Identify which cell holds the provided text, then report its [X, Y] central coordinate. 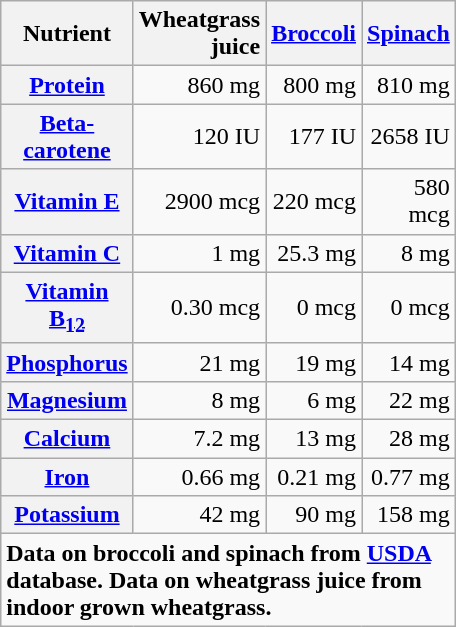
Beta-carotene [67, 136]
Broccoli [314, 34]
860 mg [199, 85]
220 mcg [314, 202]
Iron [67, 477]
Phosphorus [67, 362]
Data on broccoli and spinach from USDA database. Data on wheatgrass juice from indoor grown wheatgrass. [228, 580]
177 IU [314, 136]
0.66 mg [199, 477]
Vitamin E [67, 202]
0.21 mg [314, 477]
0.30 mcg [199, 308]
Wheatgrass juice [199, 34]
580 mcg [409, 202]
14 mg [409, 362]
2658 IU [409, 136]
Protein [67, 85]
2900 mcg [199, 202]
Magnesium [67, 400]
7.2 mg [199, 439]
Spinach [409, 34]
90 mg [314, 515]
800 mg [314, 85]
25.3 mg [314, 253]
0.77 mg [409, 477]
Nutrient [67, 34]
6 mg [314, 400]
Vitamin C [67, 253]
19 mg [314, 362]
28 mg [409, 439]
120 IU [199, 136]
810 mg [409, 85]
22 mg [409, 400]
21 mg [199, 362]
Vitamin B12 [67, 308]
Potassium [67, 515]
1 mg [199, 253]
13 mg [314, 439]
42 mg [199, 515]
158 mg [409, 515]
Calcium [67, 439]
